Capture the cell that displays the provided text and extract its [x, y] central coordinate. 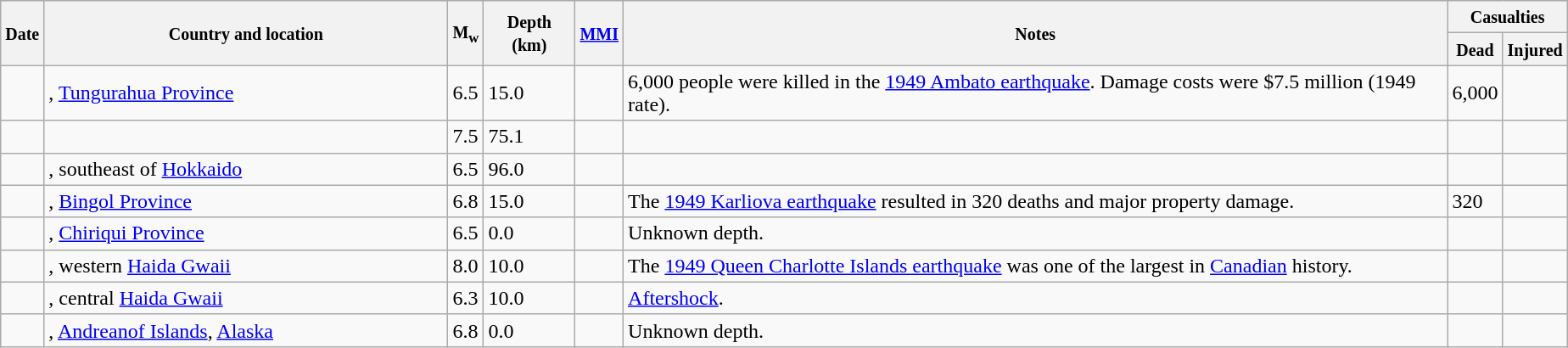
, western Haida Gwaii [246, 266]
The 1949 Karliova earthquake resulted in 320 deaths and major property damage. [1035, 201]
Depth (km) [529, 33]
Country and location [246, 33]
96.0 [529, 169]
, Tungurahua Province [246, 93]
Casualties [1507, 17]
, central Haida Gwaii [246, 298]
Aftershock. [1035, 298]
Dead [1475, 49]
6,000 people were killed in the 1949 Ambato earthquake. Damage costs were $7.5 million (1949 rate). [1035, 93]
, Chiriqui Province [246, 233]
MMI [599, 33]
Injured [1535, 49]
75.1 [529, 137]
, Bingol Province [246, 201]
320 [1475, 201]
7.5 [466, 137]
Date [22, 33]
Notes [1035, 33]
, Andreanof Islands, Alaska [246, 330]
6,000 [1475, 93]
6.3 [466, 298]
The 1949 Queen Charlotte Islands earthquake was one of the largest in Canadian history. [1035, 266]
8.0 [466, 266]
, southeast of Hokkaido [246, 169]
Mw [466, 33]
